Identify which cell holds the provided text, then report its [x, y] central coordinate. 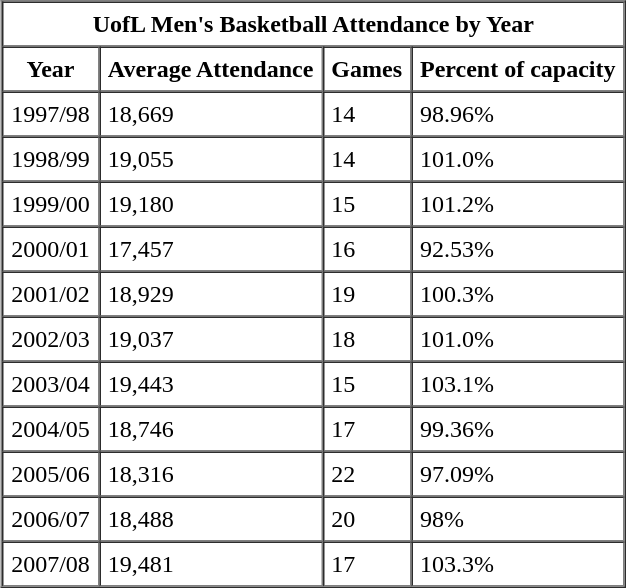
101.2% [518, 204]
98.96% [518, 114]
2000/01 [50, 248]
19,443 [211, 384]
2007/08 [50, 564]
103.3% [518, 564]
Average Attendance [211, 68]
98% [518, 518]
100.3% [518, 294]
19,055 [211, 158]
1999/00 [50, 204]
Percent of capacity [518, 68]
UofL Men's Basketball Attendance by Year [313, 24]
18,929 [211, 294]
18,746 [211, 428]
17,457 [211, 248]
92.53% [518, 248]
2005/06 [50, 474]
Year [50, 68]
19,481 [211, 564]
Games [366, 68]
97.09% [518, 474]
103.1% [518, 384]
2004/05 [50, 428]
18,669 [211, 114]
2001/02 [50, 294]
18,316 [211, 474]
22 [366, 474]
19,037 [211, 338]
1997/98 [50, 114]
99.36% [518, 428]
18 [366, 338]
2006/07 [50, 518]
19,180 [211, 204]
2002/03 [50, 338]
19 [366, 294]
16 [366, 248]
20 [366, 518]
1998/99 [50, 158]
2003/04 [50, 384]
18,488 [211, 518]
